Provide the [X, Y] coordinate of the cell's center where the given text is located.  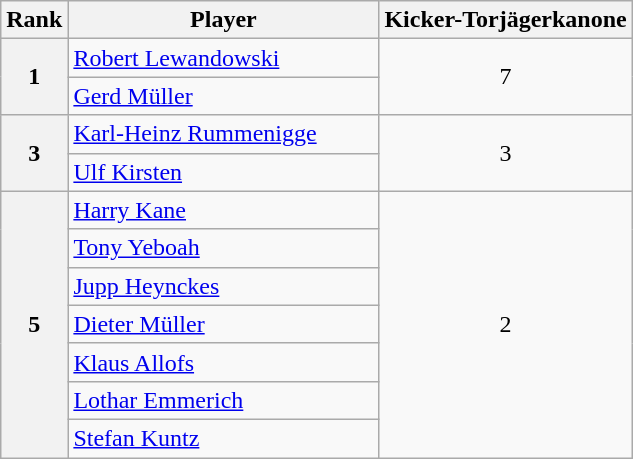
Harry Kane [224, 210]
1 [34, 77]
Robert Lewandowski [224, 58]
Kicker-Torjägerkanone [506, 20]
Lothar Emmerich [224, 400]
5 [34, 324]
Jupp Heynckes [224, 286]
Karl-Heinz Rummenigge [224, 134]
2 [506, 324]
Rank [34, 20]
7 [506, 77]
Gerd Müller [224, 96]
Dieter Müller [224, 324]
Stefan Kuntz [224, 438]
Player [224, 20]
Tony Yeboah [224, 248]
Klaus Allofs [224, 362]
Ulf Kirsten [224, 172]
